Output the [x, y] coordinate of the center of the cell containing the given text.  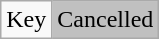
Key [26, 20]
Cancelled [106, 20]
